Return the (x, y) coordinate for the center point of the cell that contains the specified text.  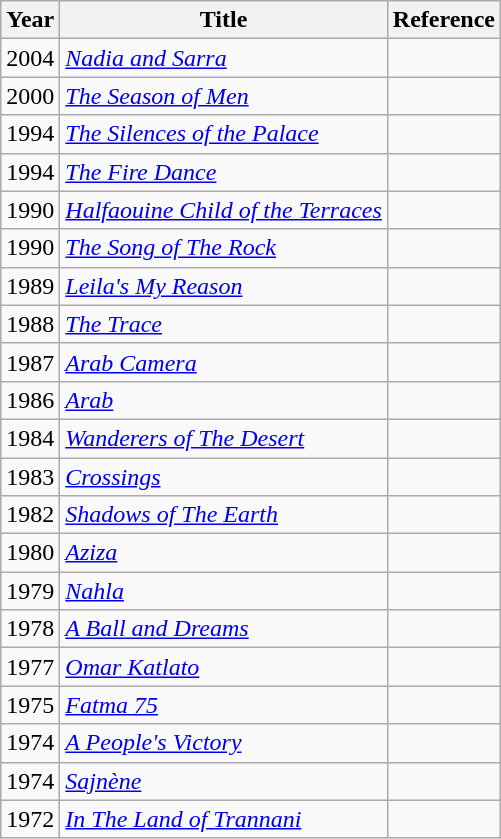
Nadia and Sarra (224, 58)
Arab (224, 400)
Sajnène (224, 781)
1975 (30, 705)
The Silences of the Palace (224, 134)
A Ball and Dreams (224, 629)
Leila's My Reason (224, 286)
1989 (30, 286)
Nahla (224, 591)
2000 (30, 96)
Year (30, 20)
2004 (30, 58)
1982 (30, 515)
Title (224, 20)
1983 (30, 477)
Aziza (224, 553)
Arab Camera (224, 362)
1987 (30, 362)
1980 (30, 553)
Shadows of The Earth (224, 515)
1988 (30, 324)
The Season of Men (224, 96)
1986 (30, 400)
Halfaouine Child of the Terraces (224, 210)
The Trace (224, 324)
1977 (30, 667)
The Song of The Rock (224, 248)
Fatma 75 (224, 705)
Wanderers of The Desert (224, 438)
1984 (30, 438)
A People's Victory (224, 743)
In The Land of Trannani (224, 819)
Omar Katlato (224, 667)
1978 (30, 629)
1972 (30, 819)
Crossings (224, 477)
The Fire Dance (224, 172)
1979 (30, 591)
Reference (444, 20)
